Scan for the cell matching the given text and deliver its [x, y] coordinate at center. 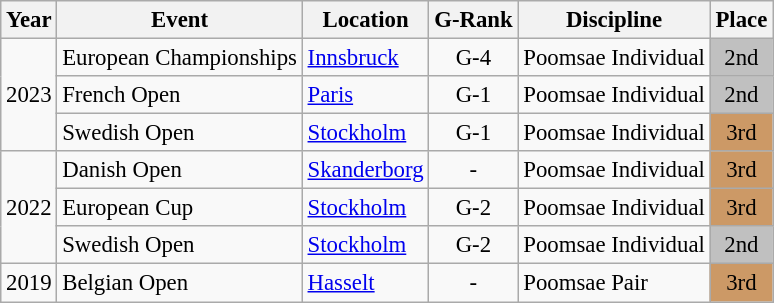
G-4 [474, 58]
Innsbruck [366, 58]
Danish Open [180, 170]
European Championships [180, 58]
G-Rank [474, 20]
French Open [180, 95]
Event [180, 20]
Location [366, 20]
Skanderborg [366, 170]
Discipline [614, 20]
Hasselt [366, 283]
Paris [366, 95]
European Cup [180, 208]
Belgian Open [180, 283]
Poomsae Pair [614, 283]
Year [29, 20]
2023 [29, 96]
2022 [29, 208]
2019 [29, 283]
Place [741, 20]
